For the text-containing cell, return its midpoint in (X, Y) coordinate format. 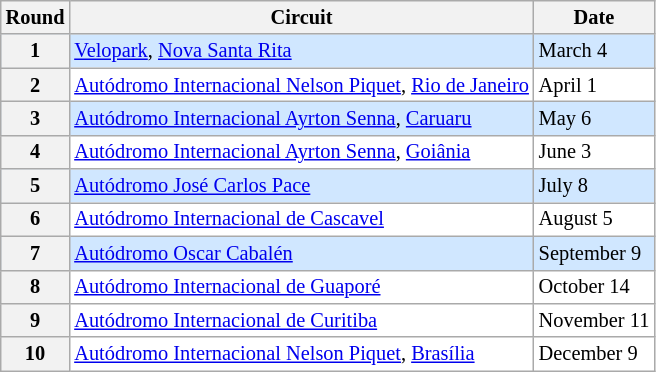
4 (36, 152)
Autódromo Internacional Ayrton Senna, Caruaru (301, 118)
August 5 (594, 219)
July 8 (594, 186)
Autódromo Internacional de Curitiba (301, 320)
3 (36, 118)
Velopark, Nova Santa Rita (301, 51)
2 (36, 85)
November 11 (594, 320)
Autódromo Internacional Ayrton Senna, Goiânia (301, 152)
Round (36, 17)
10 (36, 354)
8 (36, 287)
Autódromo José Carlos Pace (301, 186)
Autódromo Internacional Nelson Piquet, Brasília (301, 354)
October 14 (594, 287)
Autódromo Internacional Nelson Piquet, Rio de Janeiro (301, 85)
Autódromo Oscar Cabalén (301, 253)
December 9 (594, 354)
Autódromo Internacional de Cascavel (301, 219)
June 3 (594, 152)
1 (36, 51)
May 6 (594, 118)
7 (36, 253)
Circuit (301, 17)
5 (36, 186)
6 (36, 219)
9 (36, 320)
April 1 (594, 85)
September 9 (594, 253)
March 4 (594, 51)
Date (594, 17)
Autódromo Internacional de Guaporé (301, 287)
